Identify which cell holds the provided text, then report its (X, Y) central coordinate. 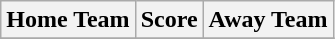
Away Team (268, 20)
Score (169, 20)
Home Team (68, 20)
